Return [x, y] of the center of cell containing provided text 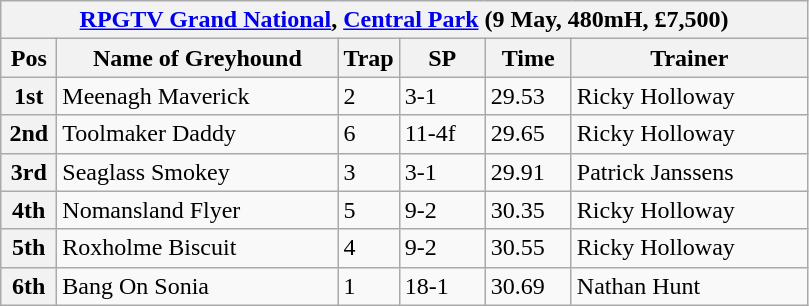
30.35 [528, 210]
30.55 [528, 248]
Trainer [689, 58]
29.91 [528, 172]
RPGTV Grand National, Central Park (9 May, 480mH, £7,500) [404, 20]
5 [368, 210]
1st [29, 96]
6 [368, 134]
Patrick Janssens [689, 172]
18-1 [442, 286]
2 [368, 96]
30.69 [528, 286]
1 [368, 286]
Roxholme Biscuit [198, 248]
Pos [29, 58]
2nd [29, 134]
Name of Greyhound [198, 58]
29.65 [528, 134]
6th [29, 286]
3 [368, 172]
Time [528, 58]
Bang On Sonia [198, 286]
3rd [29, 172]
Seaglass Smokey [198, 172]
11-4f [442, 134]
Nathan Hunt [689, 286]
29.53 [528, 96]
SP [442, 58]
Toolmaker Daddy [198, 134]
5th [29, 248]
Nomansland Flyer [198, 210]
4 [368, 248]
Meenagh Maverick [198, 96]
Trap [368, 58]
4th [29, 210]
